Detect which cell encompasses the target text, then output its (X, Y) center coordinate. 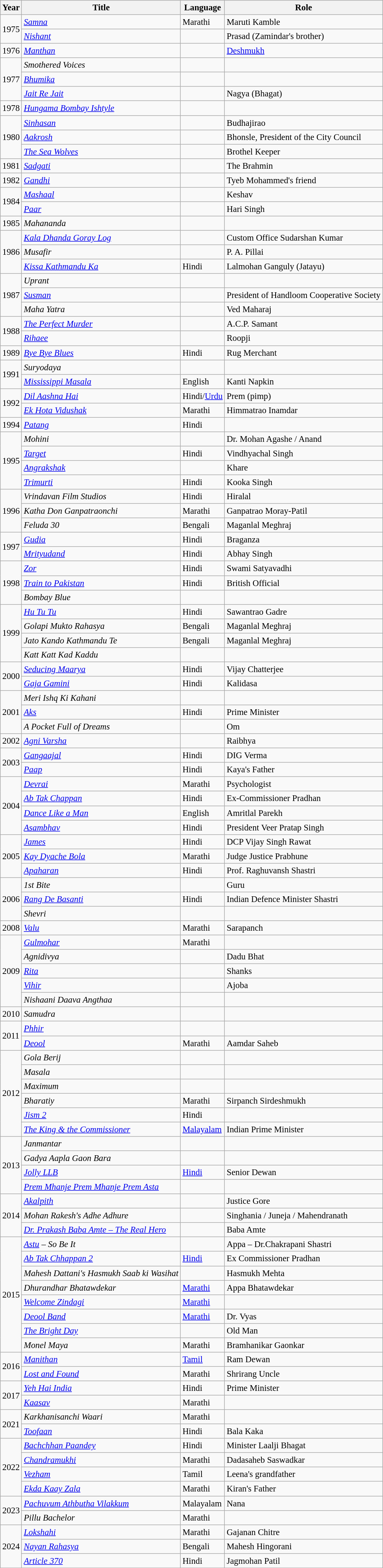
Kala Dhanda Goray Log (101, 238)
Mohan Rakesh's Adhe Adhure (101, 1216)
Bramhanikar Gaonkar (303, 1345)
Guru (303, 885)
Trimurti (101, 482)
DIG Verma (303, 756)
Sinhasan (101, 123)
2000 (11, 676)
Hungama Bombay Ishtyle (101, 108)
Keshav (303, 195)
Patang (101, 425)
1975 (11, 29)
Mahesh Dattani's Hasmukh Saab ki Wasihat (101, 1273)
Gola Berij (101, 1057)
2011 (11, 1036)
1995 (11, 461)
Janmantar (101, 1144)
Bombay Blue (101, 597)
Paar (101, 209)
Bala Kaka (303, 1431)
Dr. Prakash Baba Amte – The Real Hero (101, 1230)
2001 (11, 712)
President Veer Pratap Singh (303, 827)
Mohini (101, 439)
Dhurandhar Bhatawdekar (101, 1288)
Katha Don Ganpatraonchi (101, 511)
Ved Maharaj (303, 309)
1986 (11, 252)
2012 (11, 1093)
Kissa Kathmandu Ka (101, 267)
Monel Maya (101, 1345)
Prasad (Zamindar's brother) (303, 36)
Sirpanch Sirdeshmukh (303, 1101)
Aks (101, 712)
Samna (101, 22)
Senior Dewan (303, 1172)
Baba Amte (303, 1230)
Hari Singh (303, 209)
Article 370 (101, 1561)
Appa – Dr.Chakrapani Shastri (303, 1244)
Ab Tak Chhappan 2 (101, 1259)
Agnidivya (101, 957)
Dil Aashna Hai (101, 396)
2002 (11, 741)
Hasmukh Mehta (303, 1273)
Kiran's Father (303, 1489)
Suryodaya (101, 367)
1982 (11, 180)
Gangaajal (101, 756)
Samudra (101, 1014)
Mississippi Masala (101, 381)
Deool (101, 1043)
Kanti Napkin (303, 381)
Aakrosh (101, 137)
1980 (11, 137)
1981 (11, 166)
Dadasaheb Saswadkar (303, 1460)
DCP Vijay Singh Rawat (303, 842)
Gajanan Chitre (303, 1532)
Shevri (101, 913)
1994 (11, 425)
Paap (101, 770)
2010 (11, 1014)
Raibhya (303, 741)
Smothered Voices (101, 65)
Himmatrao Inamdar (303, 410)
Kaasav (101, 1403)
The Sea Wolves (101, 151)
Ajoba (303, 985)
Language (203, 8)
Pillu Bachelor (101, 1518)
Hu Tu Tu (101, 612)
Bachchhan Paandey (101, 1446)
Mrityudand (101, 554)
2015 (11, 1294)
Astu – So Be It (101, 1244)
Judge Justice Prabhune (303, 856)
1989 (11, 353)
President of Handloom Cooperative Society (303, 295)
2004 (11, 806)
2024 (11, 1546)
Musafir (101, 252)
The Brahmin (303, 166)
Hiralal (303, 497)
Role (303, 8)
Seducing Maarya (101, 669)
British Official (303, 583)
2021 (11, 1424)
Kalidasa (303, 684)
Sawantrao Gadre (303, 612)
Sadgati (101, 166)
Sarapanch (303, 928)
Shrirang Uncle (303, 1374)
Bhonsle, President of the City Council (303, 137)
2006 (11, 899)
2016 (11, 1366)
Valu (101, 928)
1997 (11, 547)
Vezham (101, 1475)
Ex Commissioner Pradhan (303, 1259)
Ekda Kaay Zala (101, 1489)
A Pocket Full of Dreams (101, 727)
2017 (11, 1395)
Hindi/Urdu (203, 396)
Minister Laalji Bhagat (303, 1446)
Rita (101, 971)
2003 (11, 763)
Jato Kando Kathmandu Te (101, 640)
2009 (11, 971)
Deshmukh (303, 51)
Vijay Chatterjee (303, 669)
Nana (303, 1503)
Swami Satyavadhi (303, 568)
Roopji (303, 339)
Maruti Kamble (303, 22)
1992 (11, 403)
Singhania / Juneja / Mahendranath (303, 1216)
Budhajirao (303, 123)
Nayan Rahasya (101, 1546)
2013 (11, 1165)
The Bright Day (101, 1331)
A.C.P. Samant (303, 324)
P. A. Pillai (303, 252)
Welcome Zindagi (101, 1302)
Susman (101, 295)
Prem (pimp) (303, 396)
The Perfect Murder (101, 324)
Old Man (303, 1331)
1996 (11, 511)
Gudia (101, 540)
Aamdar Saheb (303, 1043)
Indian Prime Minister (303, 1129)
Asambhav (101, 827)
Ek Hota Vidushak (101, 410)
Psychologist (303, 784)
Meri Ishq Ki Kahani (101, 698)
Agni Varsha (101, 741)
Dr. Vyas (303, 1316)
Lokshahi (101, 1532)
1978 (11, 108)
1999 (11, 633)
Indian Defence Minister Shastri (303, 899)
Pachuvum Athbutha Vilakkum (101, 1503)
Feluda 30 (101, 525)
Mashaal (101, 195)
Manthan (101, 51)
Amritlal Parekh (303, 813)
Akalpith (101, 1201)
Jolly LLB (101, 1172)
The King & the Commissioner (101, 1129)
1977 (11, 80)
Rang De Basanti (101, 899)
1988 (11, 331)
Jagmohan Patil (303, 1561)
Brothel Keeper (303, 151)
Katt Katt Kad Kaddu (101, 655)
Deool Band (101, 1316)
Kooka Singh (303, 482)
Masala (101, 1072)
Rug Merchant (303, 353)
Nagya (Bhagat) (303, 94)
Tyeb Mohammed's friend (303, 180)
2014 (11, 1216)
Chandramukhi (101, 1460)
Ram Dewan (303, 1360)
Gulmohar (101, 943)
Om (303, 727)
1976 (11, 51)
1985 (11, 223)
Braganza (303, 540)
Vrindavan Film Studios (101, 497)
Lalmohan Ganguly (Jatayu) (303, 267)
Vindhyachal Singh (303, 453)
1st Bite (101, 885)
Mahananda (101, 223)
Lost and Found (101, 1374)
Mahesh Hingorani (303, 1546)
Karkhanisanchi Waari (101, 1417)
1991 (11, 374)
1998 (11, 583)
Target (101, 453)
Dr. Mohan Agashe / Anand (303, 439)
Jait Re Jait (101, 94)
Gandhi (101, 180)
Train to Pakistan (101, 583)
Nishant (101, 36)
Gadya Aapla Gaon Bara (101, 1158)
Khare (303, 468)
Manithan (101, 1360)
1984 (11, 202)
Ex-Commissioner Pradhan (303, 799)
Ganpatrao Moray-Patil (303, 511)
Gaja Gamini (101, 684)
Abhay Singh (303, 554)
Prem Mhanje Prem Mhanje Prem Asta (101, 1187)
2005 (11, 856)
Yeh Hai India (101, 1388)
Jism 2 (101, 1115)
Shanks (303, 971)
2023 (11, 1510)
Maximum (101, 1086)
Apaharan (101, 871)
Rihaee (101, 339)
Bharatiy (101, 1101)
Kaya's Father (303, 770)
Year (11, 8)
Justice Gore (303, 1201)
Maha Yatra (101, 309)
2022 (11, 1467)
Prof. Raghuvansh Shastri (303, 871)
Toofaan (101, 1431)
Golapi Mukto Rahasya (101, 626)
Title (101, 8)
Nishaani Daava Angthaa (101, 1000)
James (101, 842)
Dance Like a Man (101, 813)
Kay Dyache Bola (101, 856)
Ab Tak Chappan (101, 799)
Dadu Bhat (303, 957)
Appa Bhatawdekar (303, 1288)
Devrai (101, 784)
Bhumika (101, 80)
Leena's grandfather (303, 1475)
Vihir (101, 985)
Phhir (101, 1029)
Zor (101, 568)
Angrakshak (101, 468)
Bye Bye Blues (101, 353)
Uprant (101, 281)
1987 (11, 295)
2008 (11, 928)
Custom Office Sudarshan Kumar (303, 238)
